Determine the (X, Y) coordinate at the center of the cell enclosing the given text.  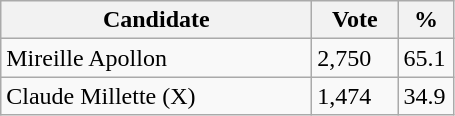
% (426, 20)
Mireille Apollon (156, 58)
Candidate (156, 20)
65.1 (426, 58)
Claude Millette (X) (156, 96)
2,750 (355, 58)
1,474 (355, 96)
Vote (355, 20)
34.9 (426, 96)
